Return (x, y) of the center of cell containing provided text 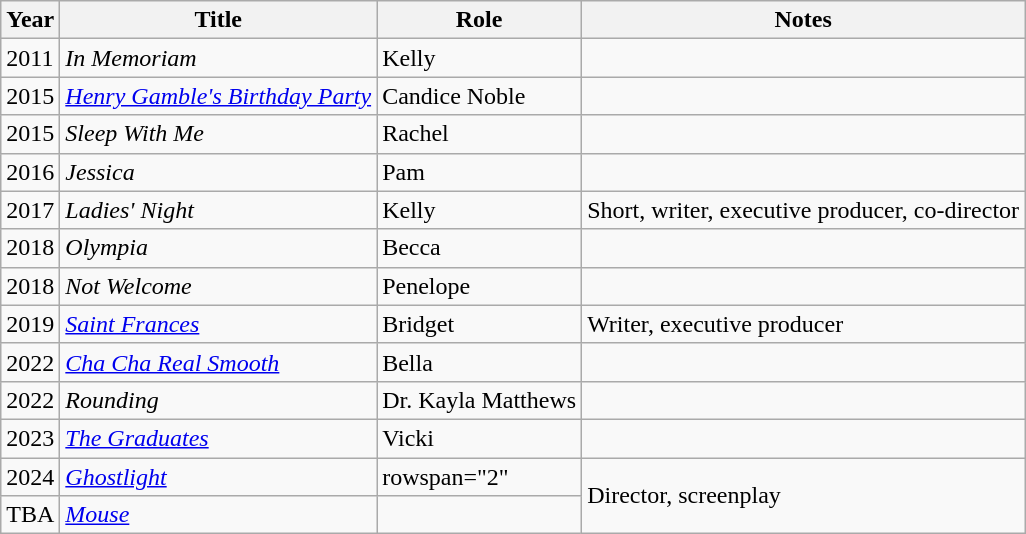
2017 (30, 210)
In Memoriam (218, 58)
2023 (30, 438)
Bridget (480, 324)
Candice Noble (480, 96)
TBA (30, 515)
Bella (480, 362)
Year (30, 20)
Ghostlight (218, 477)
Rounding (218, 400)
Short, writer, executive producer, co-director (804, 210)
Henry Gamble's Birthday Party (218, 96)
rowspan="2" (480, 477)
Role (480, 20)
Saint Frances (218, 324)
Jessica (218, 172)
Rachel (480, 134)
Olympia (218, 248)
Mouse (218, 515)
Director, screenplay (804, 496)
Writer, executive producer (804, 324)
Ladies' Night (218, 210)
2019 (30, 324)
Sleep With Me (218, 134)
The Graduates (218, 438)
2024 (30, 477)
2016 (30, 172)
Dr. Kayla Matthews (480, 400)
Not Welcome (218, 286)
Becca (480, 248)
Pam (480, 172)
Notes (804, 20)
Title (218, 20)
Cha Cha Real Smooth (218, 362)
2011 (30, 58)
Vicki (480, 438)
Penelope (480, 286)
